Identify which cell holds the provided text, then report its (x, y) central coordinate. 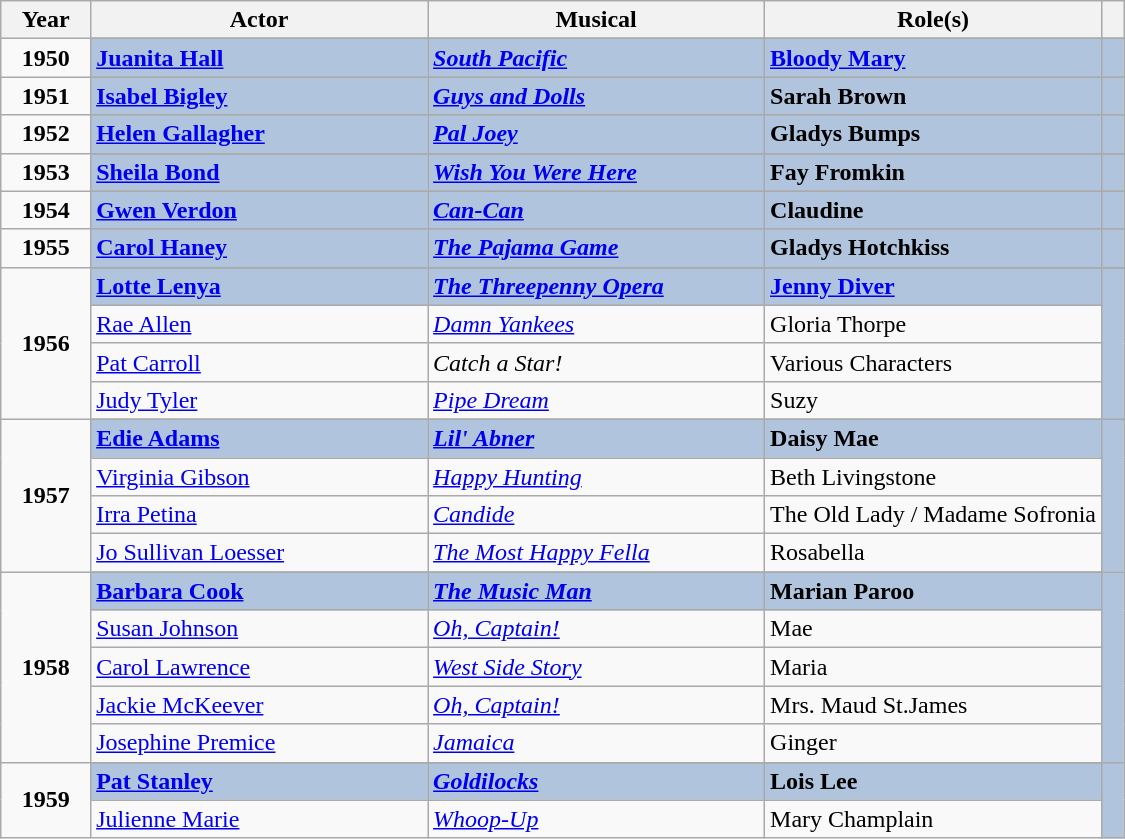
Ginger (934, 743)
Musical (596, 20)
Fay Fromkin (934, 172)
Carol Lawrence (260, 667)
1950 (46, 58)
The Old Lady / Madame Sofronia (934, 515)
Carol Haney (260, 248)
Daisy Mae (934, 438)
Irra Petina (260, 515)
Mae (934, 629)
1958 (46, 667)
The Music Man (596, 591)
Gladys Hotchkiss (934, 248)
Edie Adams (260, 438)
Bloody Mary (934, 58)
Virginia Gibson (260, 477)
Pat Stanley (260, 781)
Pipe Dream (596, 400)
Can-Can (596, 210)
Gladys Bumps (934, 134)
Actor (260, 20)
Damn Yankees (596, 324)
Claudine (934, 210)
Gloria Thorpe (934, 324)
Susan Johnson (260, 629)
Goldilocks (596, 781)
1951 (46, 96)
Lil' Abner (596, 438)
Judy Tyler (260, 400)
Suzy (934, 400)
Jackie McKeever (260, 705)
1956 (46, 343)
Jamaica (596, 743)
Lotte Lenya (260, 286)
Maria (934, 667)
Josephine Premice (260, 743)
Sarah Brown (934, 96)
Rosabella (934, 553)
Marian Paroo (934, 591)
Julienne Marie (260, 819)
1953 (46, 172)
Rae Allen (260, 324)
South Pacific (596, 58)
Year (46, 20)
The Most Happy Fella (596, 553)
Whoop-Up (596, 819)
The Pajama Game (596, 248)
West Side Story (596, 667)
Various Characters (934, 362)
Beth Livingstone (934, 477)
Candide (596, 515)
1959 (46, 800)
Jo Sullivan Loesser (260, 553)
Jenny Diver (934, 286)
1955 (46, 248)
The Threepenny Opera (596, 286)
Barbara Cook (260, 591)
Happy Hunting (596, 477)
Pal Joey (596, 134)
Lois Lee (934, 781)
Role(s) (934, 20)
Guys and Dolls (596, 96)
Catch a Star! (596, 362)
Sheila Bond (260, 172)
Juanita Hall (260, 58)
1952 (46, 134)
1957 (46, 495)
Mary Champlain (934, 819)
Mrs. Maud St.James (934, 705)
Isabel Bigley (260, 96)
Helen Gallagher (260, 134)
1954 (46, 210)
Wish You Were Here (596, 172)
Gwen Verdon (260, 210)
Pat Carroll (260, 362)
